Determine the (x, y) coordinate at the center of the cell enclosing the given text.  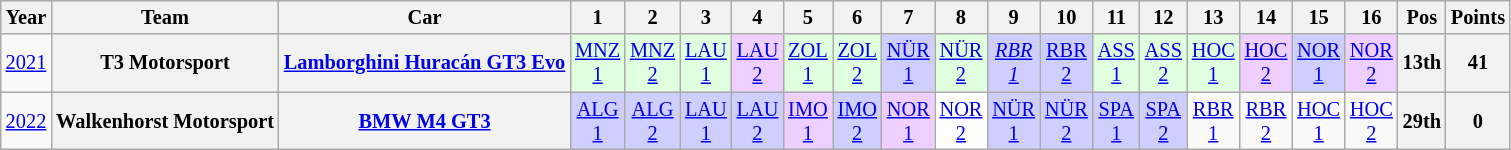
2021 (26, 63)
MNZ2 (652, 63)
ALG1 (598, 121)
5 (808, 17)
13th (1422, 63)
10 (1066, 17)
2 (652, 17)
2022 (26, 121)
11 (1116, 17)
SPA1 (1116, 121)
Team (165, 17)
16 (1372, 17)
BMW M4 GT3 (424, 121)
29th (1422, 121)
8 (962, 17)
15 (1318, 17)
T3 Motorsport (165, 63)
Year (26, 17)
Car (424, 17)
12 (1164, 17)
SPA2 (1164, 121)
Walkenhorst Motorsport (165, 121)
9 (1014, 17)
0 (1478, 121)
Points (1478, 17)
Lamborghini Huracán GT3 Evo (424, 63)
IMO1 (808, 121)
ZOL2 (858, 63)
MNZ1 (598, 63)
7 (908, 17)
3 (706, 17)
4 (758, 17)
6 (858, 17)
ALG2 (652, 121)
ASS1 (1116, 63)
13 (1214, 17)
IMO2 (858, 121)
1 (598, 17)
14 (1266, 17)
41 (1478, 63)
ZOL1 (808, 63)
Pos (1422, 17)
ASS2 (1164, 63)
